Return the [X, Y] coordinate for the center point of the cell that contains the specified text.  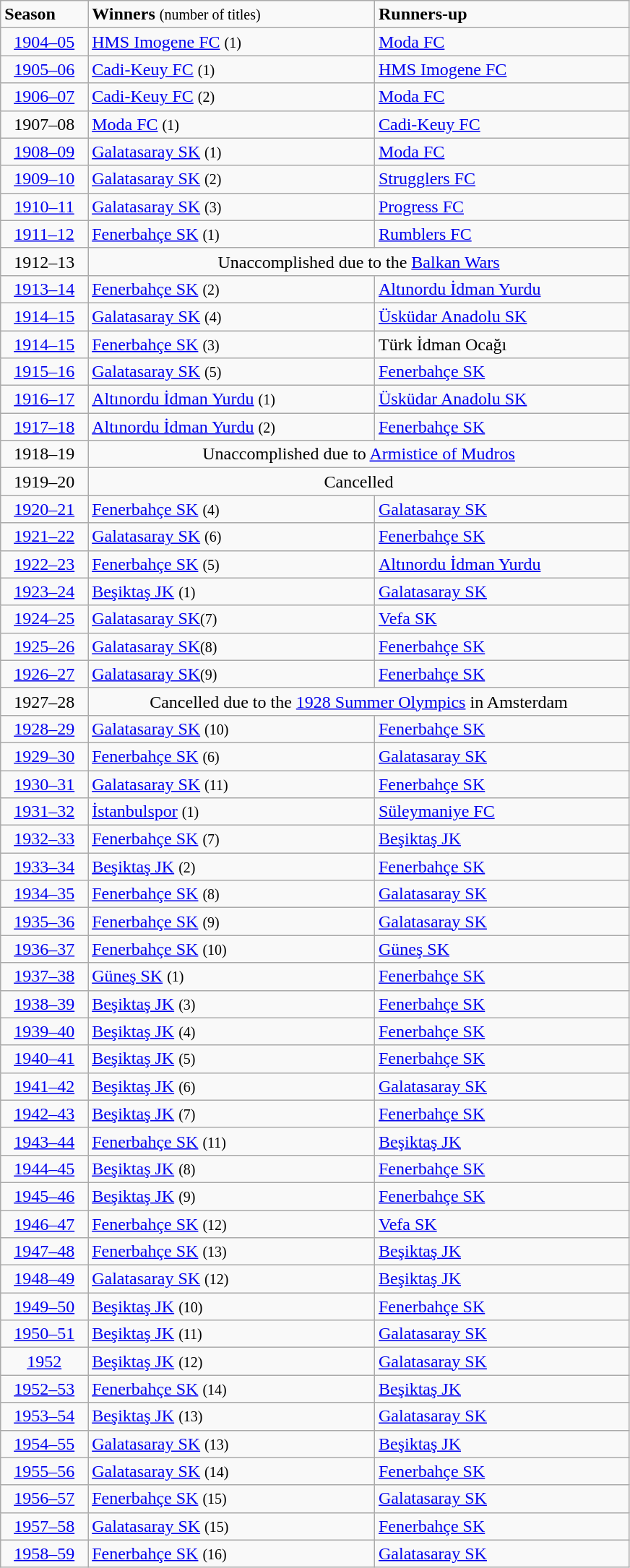
1956–57 [45, 1499]
1912–13 [45, 261]
1942–43 [45, 1114]
Galatasaray SK (3) [231, 207]
Winners (number of titles) [231, 14]
Fenerbahçe SK (10) [231, 949]
Beşiktaş JK (11) [231, 1334]
Galatasaray SK(9) [231, 674]
Süleymaniye FC [501, 812]
Fenerbahçe SK (1) [231, 234]
Fenerbahçe SK (9) [231, 922]
Galatasaray SK (13) [231, 1444]
Galatasaray SK (11) [231, 784]
1958–59 [45, 1554]
1917–18 [45, 427]
Galatasaray SK (4) [231, 316]
Beşiktaş JK (3) [231, 1004]
Cadi-Keuy FC (1) [231, 69]
Fenerbahçe SK (7) [231, 839]
1939–40 [45, 1031]
Fenerbahçe SK (14) [231, 1389]
1957–58 [45, 1526]
Fenerbahçe SK (12) [231, 1224]
1926–27 [45, 674]
Unaccomplished due to the Balkan Wars [359, 261]
Rumblers FC [501, 234]
Galatasaray SK (5) [231, 372]
Beşiktaş JK (1) [231, 592]
1930–31 [45, 784]
Fenerbahçe SK (15) [231, 1499]
Beşiktaş JK (6) [231, 1086]
Fenerbahçe SK (2) [231, 289]
1913–14 [45, 289]
Güneş SK (1) [231, 976]
1927–28 [45, 701]
Strugglers FC [501, 179]
1936–37 [45, 949]
1904–05 [45, 42]
Cadi-Keuy FC [501, 124]
1941–42 [45, 1086]
Fenerbahçe SK (6) [231, 756]
1908–09 [45, 152]
1952–53 [45, 1389]
Altınordu İdman Yurdu (2) [231, 427]
Beşiktaş JK (12) [231, 1361]
Moda FC (1) [231, 124]
1923–24 [45, 592]
1932–33 [45, 839]
1948–49 [45, 1279]
1922–23 [45, 564]
1906–07 [45, 97]
Cancelled due to the 1928 Summer Olympics in Amsterdam [359, 701]
1947–48 [45, 1252]
Galatasaray SK (12) [231, 1279]
1943–44 [45, 1141]
1919–20 [45, 482]
1928–29 [45, 729]
1925–26 [45, 646]
1934–35 [45, 894]
1944–45 [45, 1169]
Beşiktaş JK (4) [231, 1031]
1955–56 [45, 1471]
1945–46 [45, 1196]
Fenerbahçe SK (13) [231, 1252]
Cancelled [359, 482]
1954–55 [45, 1444]
1924–25 [45, 619]
Unaccomplished due to Armistice of Mudros [359, 454]
1949–50 [45, 1307]
1907–08 [45, 124]
Galatasaray SK (15) [231, 1526]
HMS Imogene FC (1) [231, 42]
1940–41 [45, 1059]
1931–32 [45, 812]
1915–16 [45, 372]
Fenerbahçe SK (5) [231, 564]
Galatasaray SK (10) [231, 729]
1952 [45, 1361]
Fenerbahçe SK (16) [231, 1554]
1938–39 [45, 1004]
1916–17 [45, 399]
1935–36 [45, 922]
Progress FC [501, 207]
İstanbulspor (1) [231, 812]
Fenerbahçe SK (4) [231, 509]
1937–38 [45, 976]
Altınordu İdman Yurdu (1) [231, 399]
Beşiktaş JK (7) [231, 1114]
Galatasaray SK (2) [231, 179]
1918–19 [45, 454]
Beşiktaş JK (10) [231, 1307]
1909–10 [45, 179]
1905–06 [45, 69]
1921–22 [45, 537]
Cadi-Keuy FC (2) [231, 97]
Galatasaray SK (14) [231, 1471]
1953–54 [45, 1416]
Güneş SK [501, 949]
1929–30 [45, 756]
Türk İdman Ocağı [501, 345]
Galatasaray SK(8) [231, 646]
HMS Imogene FC [501, 69]
1933–34 [45, 867]
Beşiktaş JK (8) [231, 1169]
Beşiktaş JK (5) [231, 1059]
Galatasaray SK (1) [231, 152]
Fenerbahçe SK (11) [231, 1141]
Season [45, 14]
Fenerbahçe SK (3) [231, 345]
Runners-up [501, 14]
Galatasaray SK(7) [231, 619]
1910–11 [45, 207]
1920–21 [45, 509]
Galatasaray SK (6) [231, 537]
Beşiktaş JK (2) [231, 867]
Fenerbahçe SK (8) [231, 894]
1911–12 [45, 234]
1946–47 [45, 1224]
1950–51 [45, 1334]
Beşiktaş JK (9) [231, 1196]
Beşiktaş JK (13) [231, 1416]
